Provide the (X, Y) coordinate of the cell's center where the given text is located.  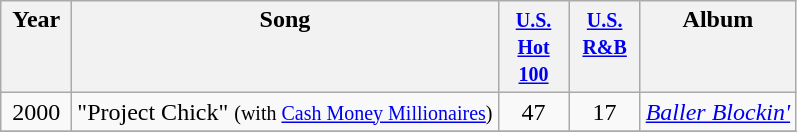
17 (604, 112)
Song (285, 47)
47 (534, 112)
Album (718, 47)
U.S. Hot 100 (534, 47)
U.S. R&B (604, 47)
2000 (36, 112)
"Project Chick" (with Cash Money Millionaires) (285, 112)
Baller Blockin' (718, 112)
Year (36, 47)
